Provide the [x, y] coordinate of the cell's center where the given text is located.  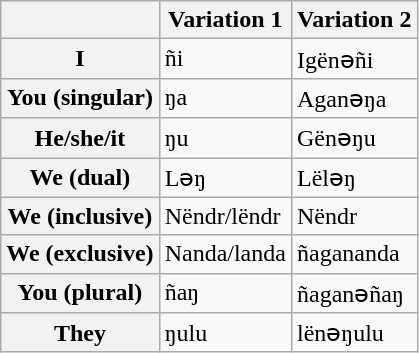
Variation 1 [225, 20]
I [80, 59]
ŋulu [225, 333]
ñaŋ [225, 293]
Ləŋ [225, 178]
He/she/it [80, 138]
Nëndr [354, 216]
Aganəŋa [354, 98]
We (inclusive) [80, 216]
ñi [225, 59]
We (dual) [80, 178]
ŋa [225, 98]
ŋu [225, 138]
ñagananda [354, 254]
Nëndr/lëndr [225, 216]
Gënəŋu [354, 138]
You (plural) [80, 293]
lënəŋulu [354, 333]
They [80, 333]
ñaganəñaŋ [354, 293]
You (singular) [80, 98]
We (exclusive) [80, 254]
Variation 2 [354, 20]
Igënəñi [354, 59]
Lëləŋ [354, 178]
Nanda/landa [225, 254]
